From the cell containing the given text, extract its center point as [X, Y] coordinate. 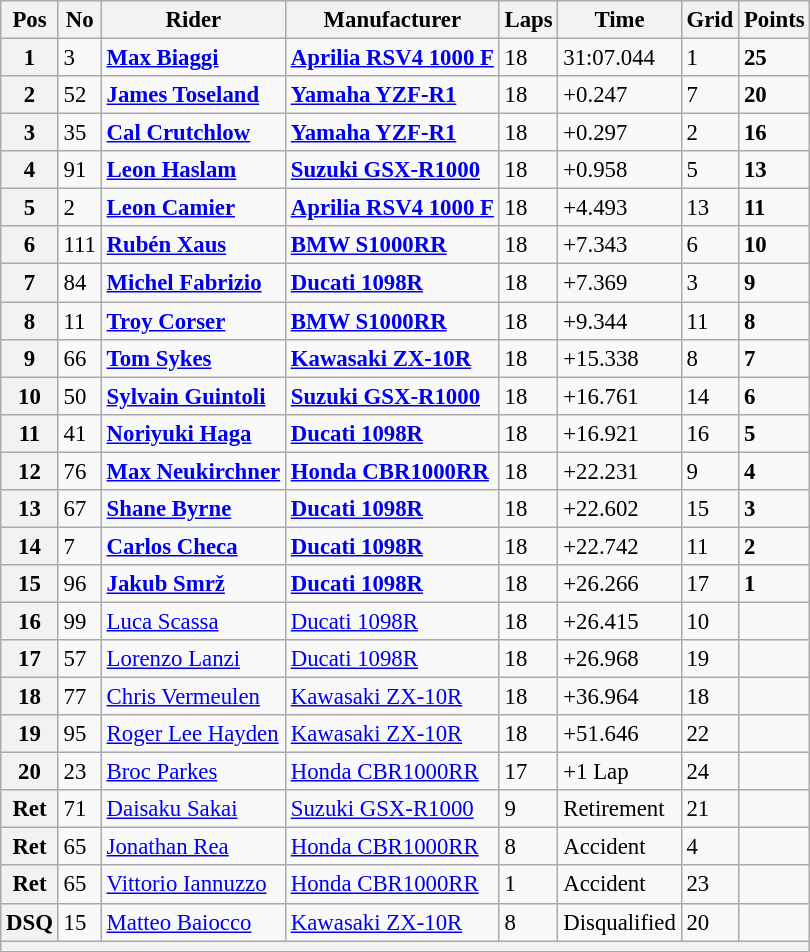
Roger Lee Hayden [193, 734]
+7.369 [620, 283]
+26.266 [620, 584]
41 [80, 433]
Cal Crutchlow [193, 133]
95 [80, 734]
Rubén Xaus [193, 245]
21 [710, 809]
Daisaku Sakai [193, 809]
52 [80, 95]
Vittorio Iannuzzo [193, 885]
Troy Corser [193, 321]
Lorenzo Lanzi [193, 659]
Michel Fabrizio [193, 283]
+4.493 [620, 208]
57 [80, 659]
+15.338 [620, 358]
12 [30, 471]
Leon Camier [193, 208]
+26.415 [620, 621]
+9.344 [620, 321]
50 [80, 396]
+22.742 [620, 546]
Jonathan Rea [193, 847]
Luca Scassa [193, 621]
+16.921 [620, 433]
+7.343 [620, 245]
Retirement [620, 809]
71 [80, 809]
66 [80, 358]
77 [80, 697]
31:07.044 [620, 58]
84 [80, 283]
+51.646 [620, 734]
Grid [710, 20]
+0.247 [620, 95]
Broc Parkes [193, 772]
Pos [30, 20]
Tom Sykes [193, 358]
+22.231 [620, 471]
Matteo Baiocco [193, 922]
Sylvain Guintoli [193, 396]
96 [80, 584]
24 [710, 772]
Carlos Checa [193, 546]
Max Neukirchner [193, 471]
+26.968 [620, 659]
Noriyuki Haga [193, 433]
22 [710, 734]
Max Biaggi [193, 58]
25 [774, 58]
No [80, 20]
35 [80, 133]
Disqualified [620, 922]
Laps [528, 20]
Jakub Smrž [193, 584]
Manufacturer [392, 20]
76 [80, 471]
Points [774, 20]
Rider [193, 20]
+36.964 [620, 697]
James Toseland [193, 95]
Shane Byrne [193, 509]
Time [620, 20]
+1 Lap [620, 772]
99 [80, 621]
67 [80, 509]
Leon Haslam [193, 170]
+0.958 [620, 170]
91 [80, 170]
Chris Vermeulen [193, 697]
111 [80, 245]
+0.297 [620, 133]
+16.761 [620, 396]
DSQ [30, 922]
+22.602 [620, 509]
